Return [x, y] of the center of cell containing provided text 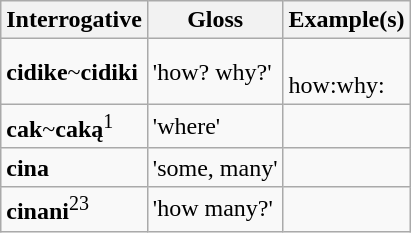
'where' [215, 126]
how:why: [346, 72]
Interrogative [74, 20]
cidike~cidiki [74, 72]
'how? why?' [215, 72]
'how many?' [215, 208]
cinani23 [74, 208]
Example(s) [346, 20]
'some, many' [215, 167]
Gloss [215, 20]
cak~caką1 [74, 126]
cina [74, 167]
